Determine the [x, y] coordinate at the center of the cell enclosing the given text.  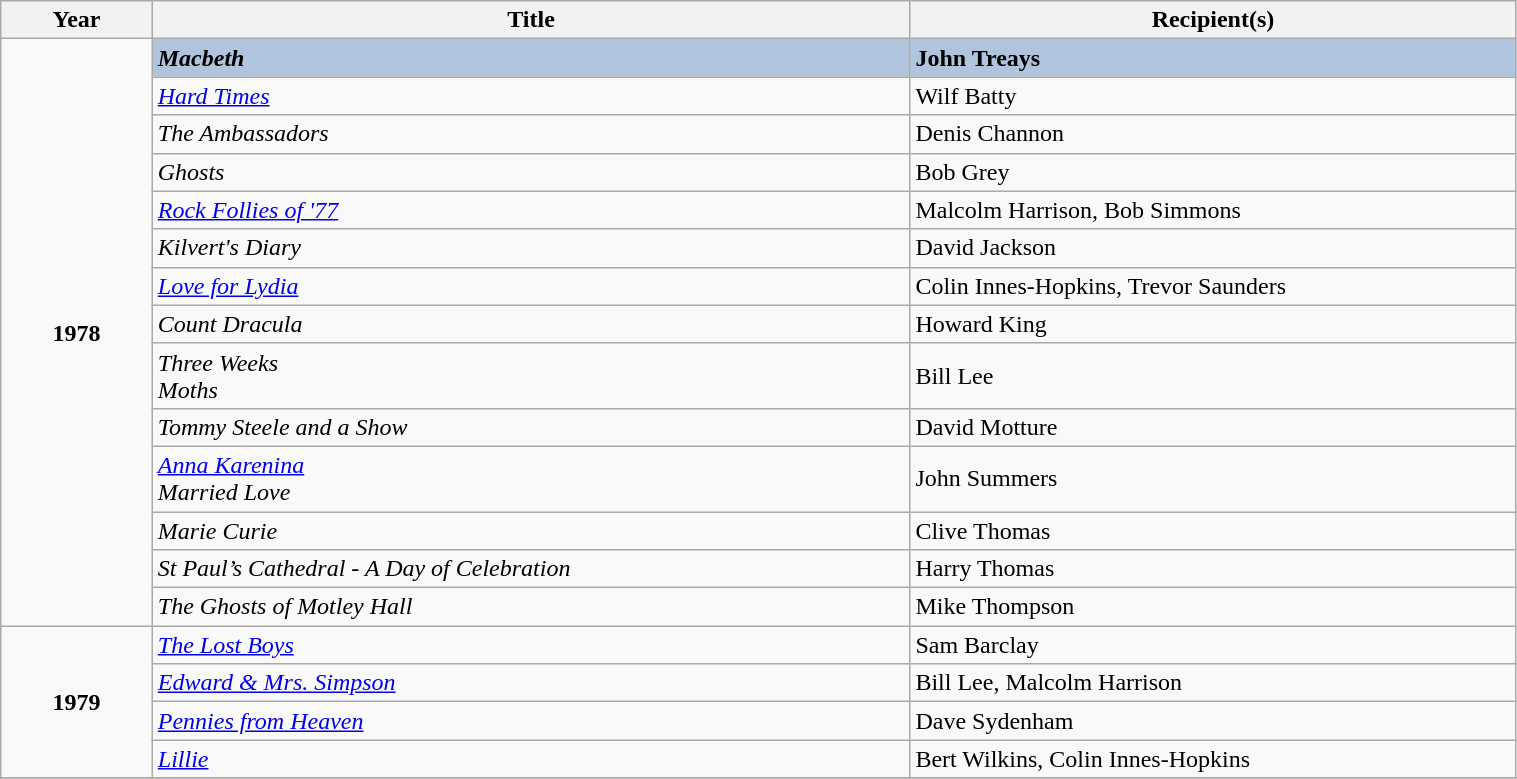
Kilvert's Diary [531, 248]
Colin Innes-Hopkins, Trevor Saunders [1213, 286]
Denis Channon [1213, 134]
Rock Follies of '77 [531, 210]
The Lost Boys [531, 645]
Recipient(s) [1213, 20]
John Summers [1213, 478]
Year [77, 20]
The Ghosts of Motley Hall [531, 607]
Sam Barclay [1213, 645]
Title [531, 20]
Marie Curie [531, 531]
Count Dracula [531, 324]
Harry Thomas [1213, 569]
Howard King [1213, 324]
The Ambassadors [531, 134]
Ghosts [531, 172]
Bill Lee [1213, 376]
Bert Wilkins, Colin Innes-Hopkins [1213, 759]
Malcolm Harrison, Bob Simmons [1213, 210]
Hard Times [531, 96]
Mike Thompson [1213, 607]
David Motture [1213, 427]
Pennies from Heaven [531, 721]
Tommy Steele and a Show [531, 427]
Wilf Batty [1213, 96]
Lillie [531, 759]
Love for Lydia [531, 286]
John Treays [1213, 58]
1978 [77, 332]
Bob Grey [1213, 172]
Anna KareninaMarried Love [531, 478]
1979 [77, 702]
St Paul’s Cathedral - A Day of Celebration [531, 569]
Three WeeksMoths [531, 376]
David Jackson [1213, 248]
Macbeth [531, 58]
Bill Lee, Malcolm Harrison [1213, 683]
Edward & Mrs. Simpson [531, 683]
Clive Thomas [1213, 531]
Dave Sydenham [1213, 721]
